Detect which cell encompasses the target text, then output its (X, Y) center coordinate. 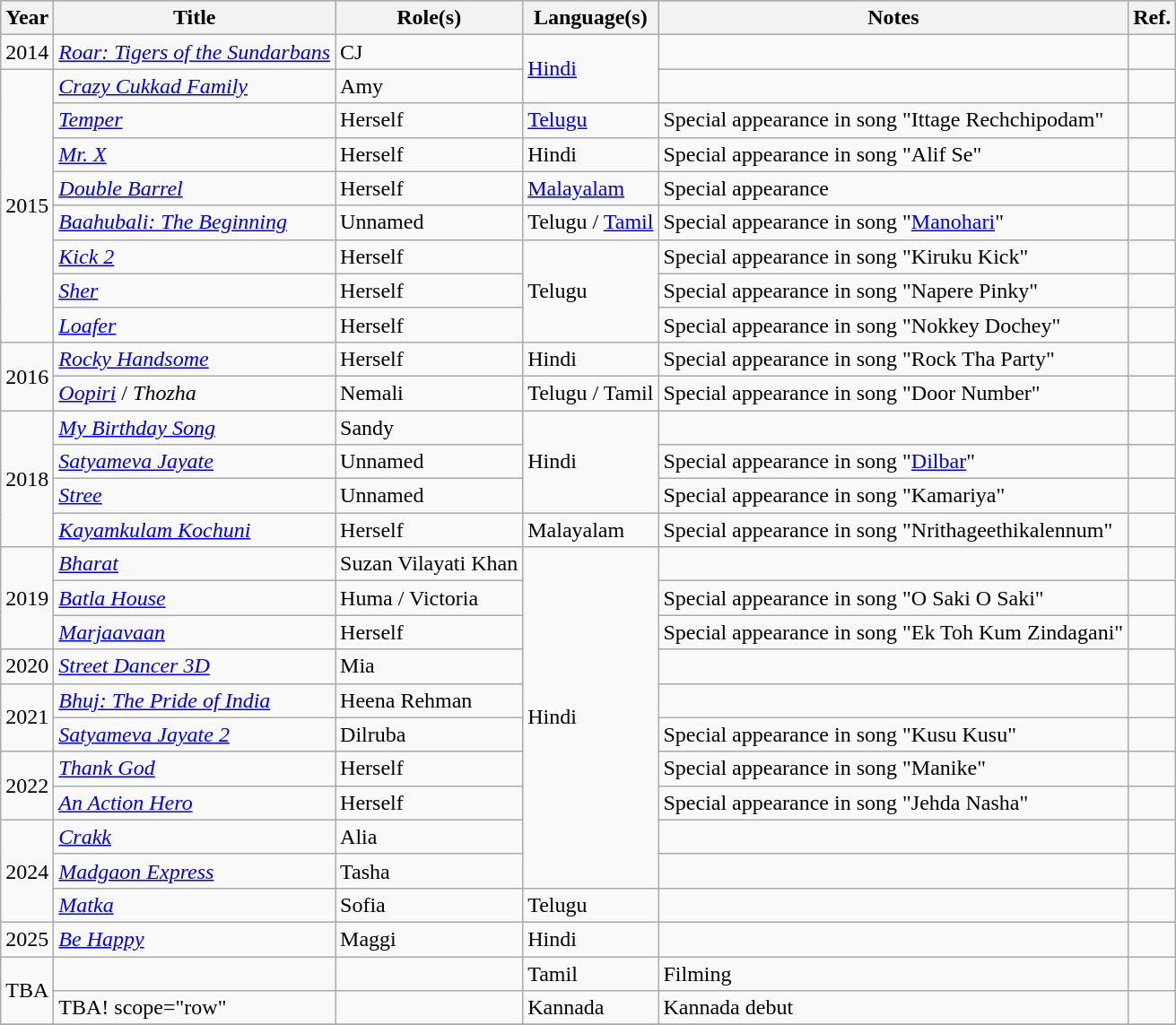
Double Barrel (195, 188)
2015 (27, 205)
Special appearance in song "Ittage Rechchipodam" (893, 120)
Kannada (590, 1008)
Dilruba (429, 734)
Huma / Victoria (429, 598)
Sandy (429, 428)
Special appearance (893, 188)
Special appearance in song "Door Number" (893, 393)
Notes (893, 18)
2019 (27, 598)
Stree (195, 496)
Bhuj: The Pride of India (195, 700)
Special appearance in song "Napere Pinky" (893, 291)
Special appearance in song "Ek Toh Kum Zindagani" (893, 632)
Matka (195, 905)
Tasha (429, 871)
Rocky Handsome (195, 359)
Sher (195, 291)
CJ (429, 52)
Sofia (429, 905)
Filming (893, 973)
Mr. X (195, 154)
Special appearance in song "Manike" (893, 769)
Mia (429, 666)
Special appearance in song "Alif Se" (893, 154)
Year (27, 18)
Tamil (590, 973)
Nemali (429, 393)
Special appearance in song "Kamariya" (893, 496)
Kannada debut (893, 1008)
Heena Rehman (429, 700)
Special appearance in song "Nrithageethikalennum" (893, 530)
Batla House (195, 598)
Special appearance in song "Nokkey Dochey" (893, 325)
Kick 2 (195, 256)
Special appearance in song "Rock Tha Party" (893, 359)
2024 (27, 871)
Special appearance in song "Manohari" (893, 222)
Roar: Tigers of the Sundarbans (195, 52)
Oopiri / Thozha (195, 393)
Special appearance in song "Jehda Nasha" (893, 803)
Temper (195, 120)
Role(s) (429, 18)
2020 (27, 666)
Kayamkulam Kochuni (195, 530)
Title (195, 18)
My Birthday Song (195, 428)
Madgaon Express (195, 871)
Maggi (429, 939)
Crazy Cukkad Family (195, 86)
2016 (27, 376)
Language(s) (590, 18)
Alia (429, 837)
2021 (27, 717)
Satyameva Jayate 2 (195, 734)
2022 (27, 786)
2025 (27, 939)
Special appearance in song "Kiruku Kick" (893, 256)
Thank God (195, 769)
Street Dancer 3D (195, 666)
Suzan Vilayati Khan (429, 564)
Special appearance in song "O Saki O Saki" (893, 598)
2014 (27, 52)
Amy (429, 86)
Marjaavaan (195, 632)
An Action Hero (195, 803)
Crakk (195, 837)
2018 (27, 479)
TBA (27, 990)
TBA! scope="row" (195, 1008)
Baahubali: The Beginning (195, 222)
Bharat (195, 564)
Satyameva Jayate (195, 462)
Special appearance in song "Kusu Kusu" (893, 734)
Special appearance in song "Dilbar" (893, 462)
Loafer (195, 325)
Be Happy (195, 939)
Ref. (1152, 18)
